Detect which cell encompasses the target text, then output its [x, y] center coordinate. 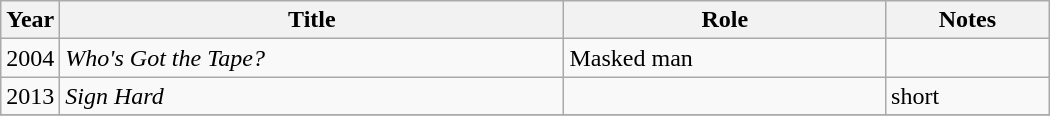
Notes [968, 20]
2004 [30, 58]
Masked man [725, 58]
2013 [30, 96]
Title [312, 20]
Who's Got the Tape? [312, 58]
Sign Hard [312, 96]
Year [30, 20]
Role [725, 20]
short [968, 96]
